Return the (X, Y) coordinate for the center point of the cell that contains the specified text.  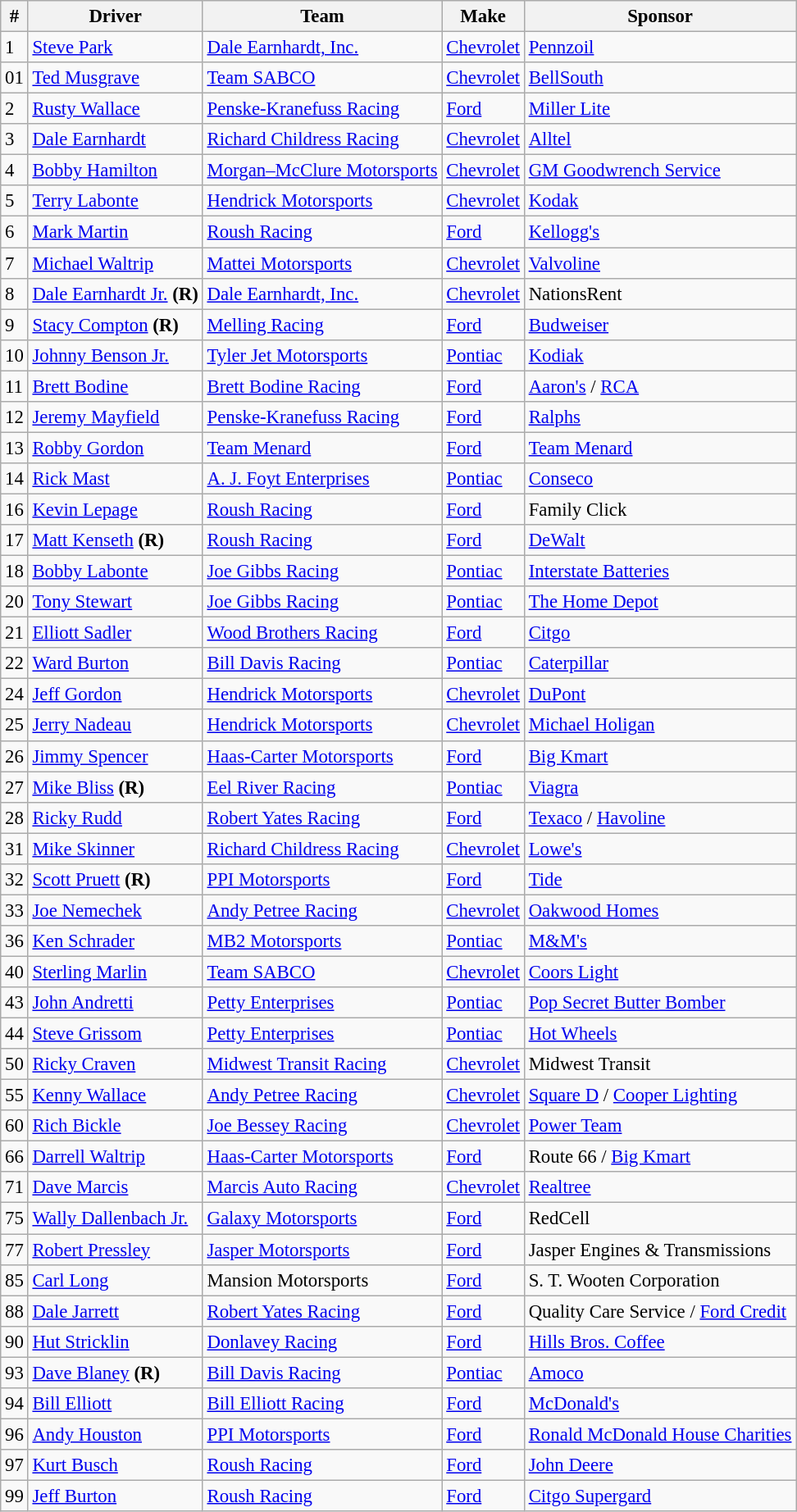
94 (15, 1404)
Sponsor (659, 16)
Ken Schrader (115, 941)
27 (15, 787)
GM Goodwrench Service (659, 171)
Hills Bros. Coffee (659, 1341)
Joe Nemechek (115, 910)
Carl Long (115, 1280)
Citgo Supergard (659, 1496)
71 (15, 1188)
Aaron's / RCA (659, 386)
Dave Blaney (R) (115, 1373)
Kurt Busch (115, 1465)
Jeremy Mayfield (115, 417)
Scott Pruett (R) (115, 880)
Bill Elliott Racing (322, 1404)
Tyler Jet Motorsports (322, 355)
John Deere (659, 1465)
13 (15, 448)
22 (15, 663)
99 (15, 1496)
Steve Park (115, 48)
32 (15, 880)
26 (15, 756)
Stacy Compton (R) (115, 325)
7 (15, 263)
S. T. Wooten Corporation (659, 1280)
60 (15, 1126)
4 (15, 171)
3 (15, 139)
Quality Care Service / Ford Credit (659, 1311)
93 (15, 1373)
Midwest Transit (659, 1064)
Wally Dallenbach Jr. (115, 1218)
Galaxy Motorsports (322, 1218)
Bobby Labonte (115, 572)
25 (15, 726)
17 (15, 540)
Rick Mast (115, 479)
Jeff Burton (115, 1496)
Kenny Wallace (115, 1095)
The Home Depot (659, 602)
Pennzoil (659, 48)
Ricky Craven (115, 1064)
Matt Kenseth (R) (115, 540)
A. J. Foyt Enterprises (322, 479)
MB2 Motorsports (322, 941)
Tony Stewart (115, 602)
Coors Light (659, 972)
1 (15, 48)
Amoco (659, 1373)
Square D / Cooper Lighting (659, 1095)
2 (15, 109)
Valvoline (659, 263)
Michael Holigan (659, 726)
NationsRent (659, 294)
Donlavey Racing (322, 1341)
Morgan–McClure Motorsports (322, 171)
DeWalt (659, 540)
43 (15, 1003)
40 (15, 972)
Wood Brothers Racing (322, 633)
01 (15, 78)
Kodak (659, 201)
Johnny Benson Jr. (115, 355)
Lowe's (659, 849)
Mark Martin (115, 232)
85 (15, 1280)
Melling Racing (322, 325)
11 (15, 386)
Ronald McDonald House Charities (659, 1434)
Kevin Lepage (115, 509)
Kodiak (659, 355)
50 (15, 1064)
Miller Lite (659, 109)
33 (15, 910)
Andy Houston (115, 1434)
Ricky Rudd (115, 817)
Texaco / Havoline (659, 817)
97 (15, 1465)
Power Team (659, 1126)
Driver (115, 16)
Conseco (659, 479)
55 (15, 1095)
Pop Secret Butter Bomber (659, 1003)
21 (15, 633)
Route 66 / Big Kmart (659, 1157)
Big Kmart (659, 756)
Hut Stricklin (115, 1341)
Mike Skinner (115, 849)
Kellogg's (659, 232)
M&M's (659, 941)
Jimmy Spencer (115, 756)
Make (483, 16)
McDonald's (659, 1404)
6 (15, 232)
Midwest Transit Racing (322, 1064)
Robert Pressley (115, 1250)
Jasper Engines & Transmissions (659, 1250)
8 (15, 294)
Ward Burton (115, 663)
Citgo (659, 633)
Joe Bessey Racing (322, 1126)
Mattei Motorsports (322, 263)
Robby Gordon (115, 448)
75 (15, 1218)
BellSouth (659, 78)
44 (15, 1034)
Jasper Motorsports (322, 1250)
96 (15, 1434)
Alltel (659, 139)
DuPont (659, 695)
66 (15, 1157)
Rusty Wallace (115, 109)
Jeff Gordon (115, 695)
Rich Bickle (115, 1126)
Budweiser (659, 325)
28 (15, 817)
Ted Musgrave (115, 78)
Dave Marcis (115, 1188)
Bill Elliott (115, 1404)
Elliott Sadler (115, 633)
Sterling Marlin (115, 972)
Marcis Auto Racing (322, 1188)
Michael Waltrip (115, 263)
Steve Grissom (115, 1034)
Oakwood Homes (659, 910)
Dale Earnhardt (115, 139)
12 (15, 417)
# (15, 16)
RedCell (659, 1218)
Darrell Waltrip (115, 1157)
77 (15, 1250)
16 (15, 509)
5 (15, 201)
18 (15, 572)
88 (15, 1311)
36 (15, 941)
Family Click (659, 509)
14 (15, 479)
Dale Jarrett (115, 1311)
24 (15, 695)
Hot Wheels (659, 1034)
Jerry Nadeau (115, 726)
Team (322, 16)
31 (15, 849)
Caterpillar (659, 663)
90 (15, 1341)
Terry Labonte (115, 201)
Ralphs (659, 417)
Mansion Motorsports (322, 1280)
Brett Bodine Racing (322, 386)
9 (15, 325)
Brett Bodine (115, 386)
Mike Bliss (R) (115, 787)
Dale Earnhardt Jr. (R) (115, 294)
Bobby Hamilton (115, 171)
John Andretti (115, 1003)
Realtree (659, 1188)
Tide (659, 880)
10 (15, 355)
Viagra (659, 787)
20 (15, 602)
Eel River Racing (322, 787)
Interstate Batteries (659, 572)
